Locate the cell with the specified text and output its (X, Y) center coordinate. 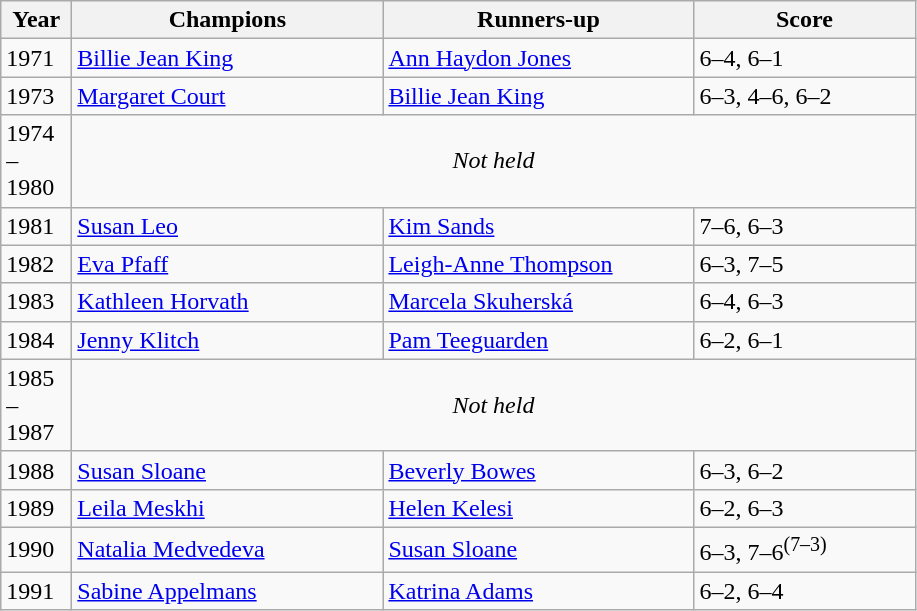
6–3, 7–6(7–3) (804, 550)
Jenny Klitch (228, 340)
Susan Leo (228, 226)
Runners-up (538, 20)
Score (804, 20)
1991 (36, 591)
1984 (36, 340)
Marcela Skuherská (538, 302)
1971 (36, 58)
Ann Haydon Jones (538, 58)
1981 (36, 226)
Helen Kelesi (538, 508)
Sabine Appelmans (228, 591)
Pam Teeguarden (538, 340)
7–6, 6–3 (804, 226)
1973 (36, 96)
Year (36, 20)
1985–1987 (36, 405)
1989 (36, 508)
Champions (228, 20)
Natalia Medvedeva (228, 550)
1990 (36, 550)
Kim Sands (538, 226)
Eva Pfaff (228, 264)
6–4, 6–1 (804, 58)
Leila Meskhi (228, 508)
1974–1980 (36, 161)
6–4, 6–3 (804, 302)
Katrina Adams (538, 591)
Beverly Bowes (538, 470)
6–2, 6–4 (804, 591)
1988 (36, 470)
Kathleen Horvath (228, 302)
6–3, 4–6, 6–2 (804, 96)
1983 (36, 302)
1982 (36, 264)
Margaret Court (228, 96)
6–2, 6–3 (804, 508)
6–3, 7–5 (804, 264)
6–2, 6–1 (804, 340)
Leigh-Anne Thompson (538, 264)
6–3, 6–2 (804, 470)
